Locate the cell with the specified text and output its [x, y] center coordinate. 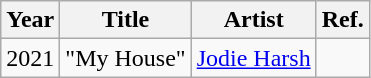
Jodie Harsh [254, 58]
Ref. [342, 20]
2021 [30, 58]
Year [30, 20]
Artist [254, 20]
Title [126, 20]
"My House" [126, 58]
